Output the (x, y) coordinate of the center of the cell containing the given text.  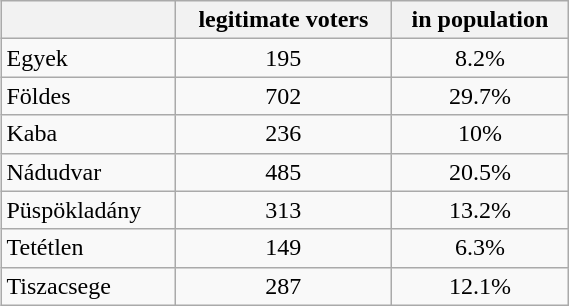
Egyek (88, 58)
20.5% (480, 172)
in population (480, 20)
287 (283, 286)
Tiszacsege (88, 286)
8.2% (480, 58)
10% (480, 134)
195 (283, 58)
Kaba (88, 134)
12.1% (480, 286)
Földes (88, 96)
Püspökladány (88, 210)
13.2% (480, 210)
702 (283, 96)
313 (283, 210)
236 (283, 134)
29.7% (480, 96)
6.3% (480, 248)
legitimate voters (283, 20)
Nádudvar (88, 172)
149 (283, 248)
Tetétlen (88, 248)
485 (283, 172)
